Find where the given text appears and provide that cell's center as (x, y) coordinate. 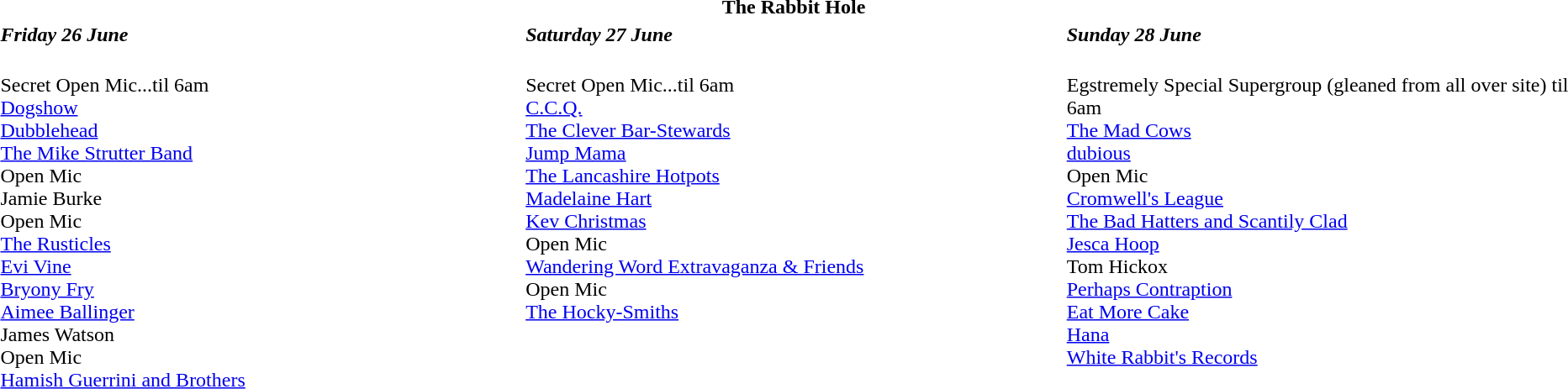
Saturday 27 June (794, 34)
